Provide the [x, y] coordinate of the cell's center where the given text is located.  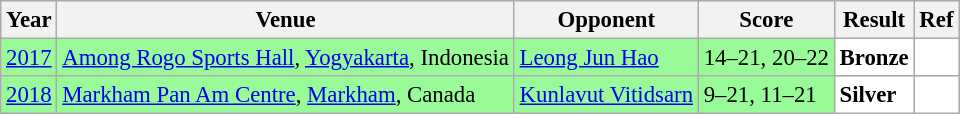
Among Rogo Sports Hall, Yogyakarta, Indonesia [286, 58]
Result [874, 20]
Silver [874, 95]
Bronze [874, 58]
9–21, 11–21 [766, 95]
Kunlavut Vitidsarn [606, 95]
2017 [29, 58]
14–21, 20–22 [766, 58]
Ref [936, 20]
Leong Jun Hao [606, 58]
Markham Pan Am Centre, Markham, Canada [286, 95]
Opponent [606, 20]
Year [29, 20]
2018 [29, 95]
Venue [286, 20]
Score [766, 20]
